Locate the cell with the specified text and output its (X, Y) center coordinate. 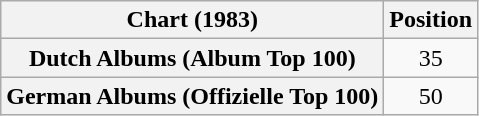
German Albums (Offizielle Top 100) (192, 96)
Chart (1983) (192, 20)
Dutch Albums (Album Top 100) (192, 58)
35 (431, 58)
50 (431, 96)
Position (431, 20)
